From the cell containing the given text, extract its center point as [X, Y] coordinate. 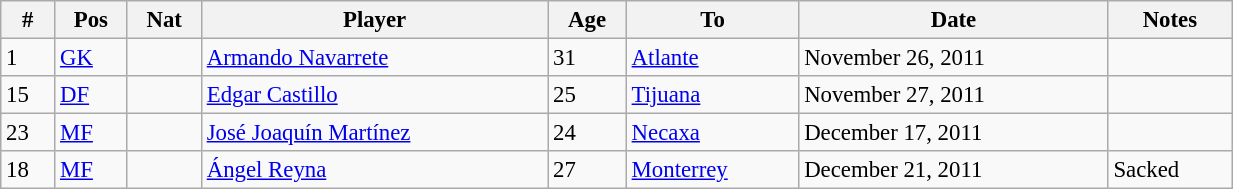
José Joaquín Martínez [374, 133]
Age [587, 20]
23 [28, 133]
Player [374, 20]
Monterrey [712, 170]
Sacked [1170, 170]
15 [28, 95]
November 26, 2011 [954, 58]
December 17, 2011 [954, 133]
Nat [164, 20]
Edgar Castillo [374, 95]
December 21, 2011 [954, 170]
Tijuana [712, 95]
Necaxa [712, 133]
# [28, 20]
24 [587, 133]
GK [91, 58]
November 27, 2011 [954, 95]
Notes [1170, 20]
27 [587, 170]
31 [587, 58]
Atlante [712, 58]
18 [28, 170]
Ángel Reyna [374, 170]
Armando Navarrete [374, 58]
Date [954, 20]
1 [28, 58]
25 [587, 95]
Pos [91, 20]
To [712, 20]
DF [91, 95]
